Locate the cell with the specified text and output its [X, Y] center coordinate. 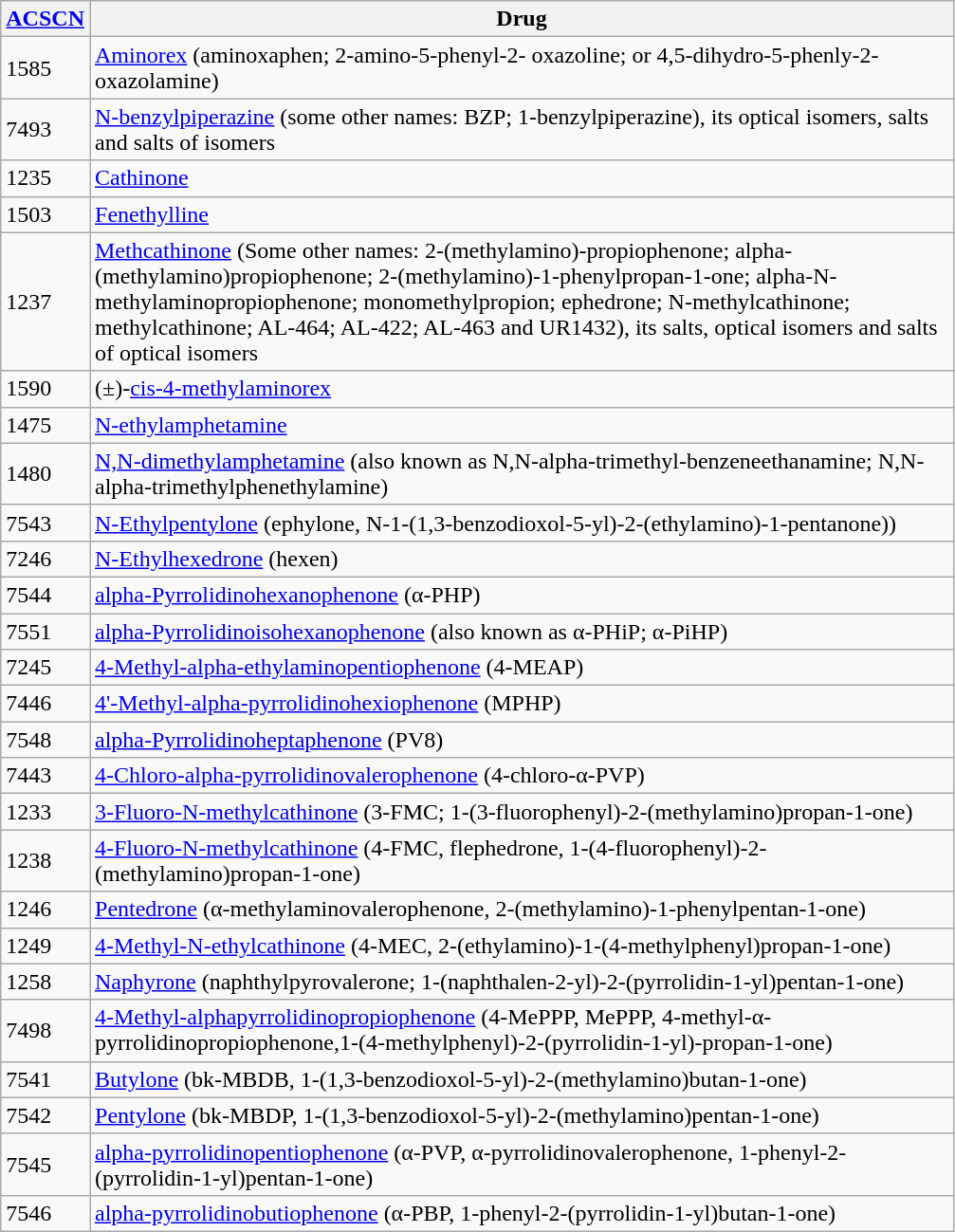
1258 [46, 982]
4-Methyl-N-ethylcathinone (4-MEC, 2-(ethylamino)-1-(4-methylphenyl)propan-1-one) [522, 946]
7545 [46, 1165]
1585 [46, 68]
7548 [46, 740]
1235 [46, 178]
N-benzylpiperazine (some other names: BZP; 1-benzylpiperazine), its optical isomers, salts and salts of isomers [522, 129]
N,N-dimethylamphetamine (also known as N,N-alpha-trimethyl-benzeneethanamine; N,N-alpha-trimethylphenethylamine) [522, 474]
7542 [46, 1115]
Fenethylline [522, 214]
1233 [46, 812]
alpha-pyrrolidinopentiophenone (α-PVP, α-pyrrolidinovalerophenone, 1-phenyl-2-(pyrrolidin-1-yl)pentan-1-one) [522, 1165]
3-Fluoro-N-methylcathinone (3-FMC; 1-(3-fluorophenyl)-2-(methylamino)propan-1-one) [522, 812]
Butylone (bk-MBDB, 1-(1,3-benzodioxol-5-yl)-2-(methylamino)butan-1-one) [522, 1079]
alpha-Pyrrolidinoheptaphenone (PV8) [522, 740]
7246 [46, 559]
alpha-Pyrrolidinoisohexanophenone (also known as α-PHiP; α-PiHP) [522, 631]
1475 [46, 425]
Pentedrone (α-methylaminovalerophenone, 2-(methylamino)-1-phenylpentan-1-one) [522, 910]
7493 [46, 129]
4-Methyl-alpha-ethylaminopentiophenone (4-MEAP) [522, 668]
N-Ethylhexedrone (hexen) [522, 559]
7245 [46, 668]
7544 [46, 595]
Naphyrone (naphthylpyrovalerone; 1-(naphthalen-2-yl)-2-(pyrrolidin-1-yl)pentan-1-one) [522, 982]
4-Fluoro-N-methylcathinone (4-FMC, flephedrone, 1-(4-fluorophenyl)-2-(methylamino)propan-1-one) [522, 861]
Cathinone [522, 178]
7551 [46, 631]
7498 [46, 1030]
Drug [522, 19]
4'-Methyl-alpha-pyrrolidinohexiophenone (MPHP) [522, 704]
7543 [46, 523]
1590 [46, 389]
Pentylone (bk-MBDP, 1-(1,3-benzodioxol-5-yl)-2-(methylamino)pentan-1-one) [522, 1115]
alpha-pyrrolidinobutiophenone (α-PBP, 1-phenyl-2-(pyrrolidin-1-yl)butan-1-one) [522, 1213]
4-Chloro-alpha-pyrrolidinovalerophenone (4-chloro-α-PVP) [522, 776]
alpha-Pyrrolidinohexanophenone (α-PHP) [522, 595]
1237 [46, 302]
1503 [46, 214]
1249 [46, 946]
(±)-cis-4-methylaminorex [522, 389]
7446 [46, 704]
N-Ethylpentylone (ephylone, N-1-(1,3-benzodioxol-5-yl)-2-(ethylamino)-1-pentanone)) [522, 523]
N-ethylamphetamine [522, 425]
1238 [46, 861]
ACSCN [46, 19]
7546 [46, 1213]
Aminorex (aminoxaphen; 2-amino-5-phenyl-2- oxazoline; or 4,5-dihydro-5-phenly-2-oxazolamine) [522, 68]
7443 [46, 776]
4-Methyl-alphapyrrolidinopropiophenone (4-MePPP, MePPP, 4-methyl-α-pyrrolidinopropiophenone,1-(4-methylphenyl)-2-(pyrrolidin-1-yl)-propan-1-one) [522, 1030]
1246 [46, 910]
7541 [46, 1079]
1480 [46, 474]
